Search for the cell housing the specified text and yield its (X, Y) center coordinate. 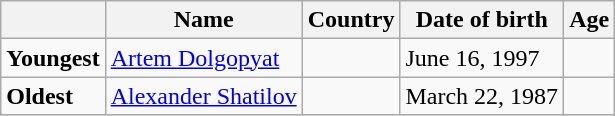
Oldest (53, 96)
Artem Dolgopyat (204, 58)
Country (351, 20)
Age (590, 20)
Youngest (53, 58)
Alexander Shatilov (204, 96)
June 16, 1997 (482, 58)
March 22, 1987 (482, 96)
Date of birth (482, 20)
Name (204, 20)
